For the text-containing cell, return its midpoint in (X, Y) coordinate format. 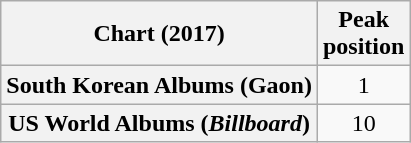
Peakposition (363, 34)
US World Albums (Billboard) (160, 123)
South Korean Albums (Gaon) (160, 85)
1 (363, 85)
10 (363, 123)
Chart (2017) (160, 34)
